Scan for the cell matching the given text and deliver its [X, Y] coordinate at center. 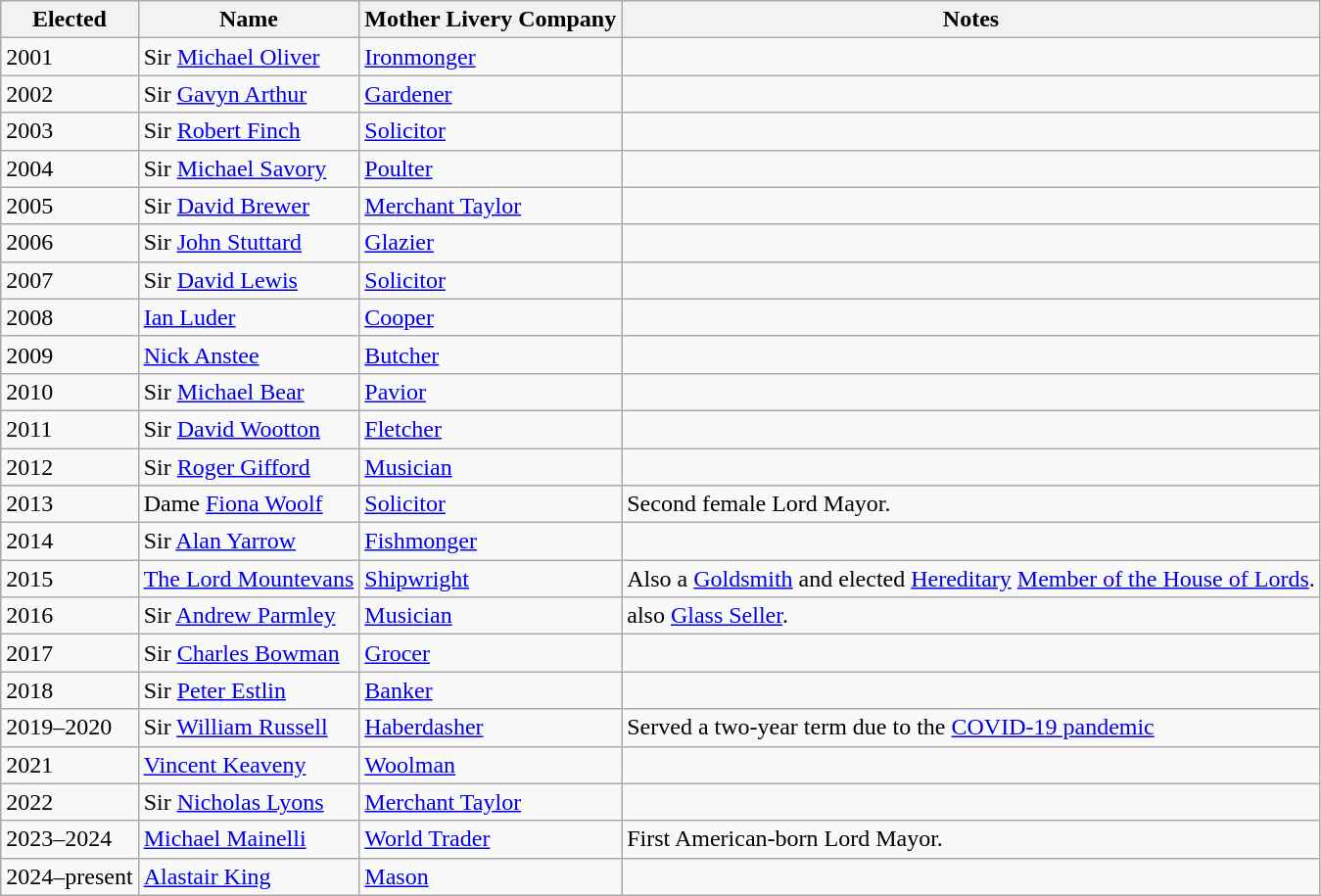
Sir Charles Bowman [249, 653]
Sir Michael Oliver [249, 57]
Ironmonger [491, 57]
Sir Andrew Parmley [249, 616]
2009 [70, 354]
Butcher [491, 354]
Sir Michael Bear [249, 392]
Vincent Keaveny [249, 765]
2007 [70, 280]
2004 [70, 168]
Sir Robert Finch [249, 131]
2019–2020 [70, 728]
The Lord Mountevans [249, 579]
2018 [70, 690]
Sir Michael Savory [249, 168]
2023–2024 [70, 839]
Poulter [491, 168]
Michael Mainelli [249, 839]
Mason [491, 876]
Notes [971, 20]
Mother Livery Company [491, 20]
also Glass Seller. [971, 616]
Sir Gavyn Arthur [249, 94]
2015 [70, 579]
Sir Peter Estlin [249, 690]
Gardener [491, 94]
Sir David Brewer [249, 206]
2014 [70, 542]
Haberdasher [491, 728]
2006 [70, 243]
Pavior [491, 392]
Dame Fiona Woolf [249, 504]
Nick Anstee [249, 354]
2005 [70, 206]
2011 [70, 429]
Sir Roger Gifford [249, 467]
Glazier [491, 243]
Shipwright [491, 579]
2001 [70, 57]
Sir David Lewis [249, 280]
2003 [70, 131]
Second female Lord Mayor. [971, 504]
First American-born Lord Mayor. [971, 839]
Grocer [491, 653]
Fletcher [491, 429]
Sir David Wootton [249, 429]
2016 [70, 616]
Woolman [491, 765]
Sir John Stuttard [249, 243]
Elected [70, 20]
World Trader [491, 839]
Cooper [491, 317]
2012 [70, 467]
Fishmonger [491, 542]
Also a Goldsmith and elected Hereditary Member of the House of Lords. [971, 579]
Name [249, 20]
2002 [70, 94]
2021 [70, 765]
Served a two-year term due to the COVID-19 pandemic [971, 728]
Sir William Russell [249, 728]
2024–present [70, 876]
Banker [491, 690]
2022 [70, 802]
2008 [70, 317]
Alastair King [249, 876]
2017 [70, 653]
2010 [70, 392]
Ian Luder [249, 317]
Sir Alan Yarrow [249, 542]
Sir Nicholas Lyons [249, 802]
2013 [70, 504]
